Search for the cell housing the specified text and yield its (x, y) center coordinate. 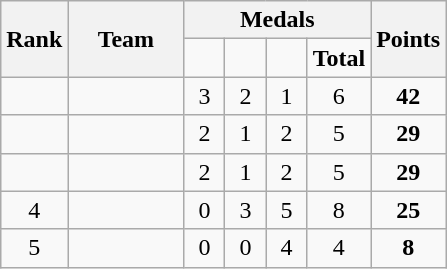
Total (339, 58)
Medals (278, 20)
Points (408, 39)
Rank (34, 39)
42 (408, 96)
25 (408, 210)
Team (126, 39)
6 (339, 96)
